Output the (x, y) coordinate of the center of the cell containing the given text.  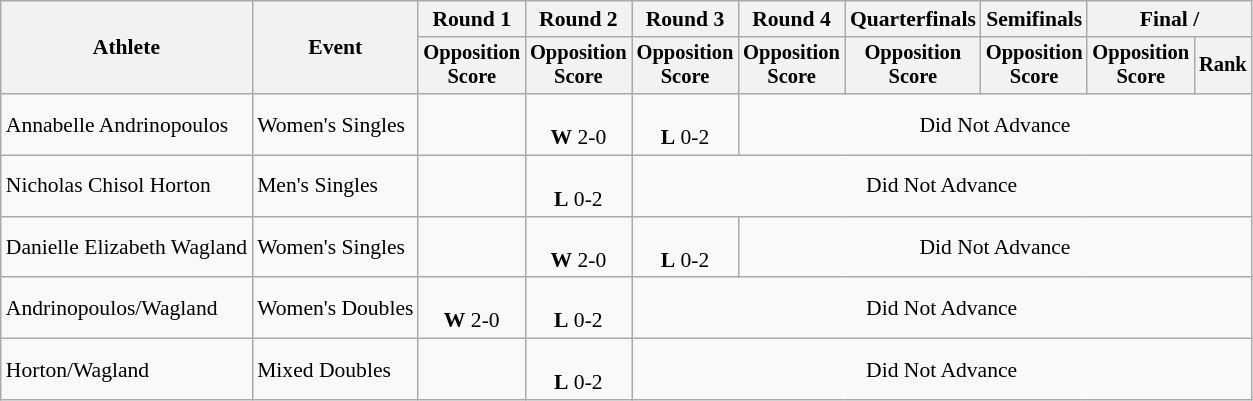
Quarterfinals (913, 19)
Annabelle Andrinopoulos (126, 124)
Semifinals (1034, 19)
Andrinopoulos/Wagland (126, 308)
Athlete (126, 48)
Danielle Elizabeth Wagland (126, 248)
Round 1 (472, 19)
Rank (1223, 66)
Women's Doubles (335, 308)
Round 3 (686, 19)
Round 4 (792, 19)
Round 2 (578, 19)
Nicholas Chisol Horton (126, 186)
Mixed Doubles (335, 370)
Men's Singles (335, 186)
Horton/Wagland (126, 370)
Event (335, 48)
Final / (1169, 19)
